Output the (x, y) coordinate of the center of the cell containing the given text.  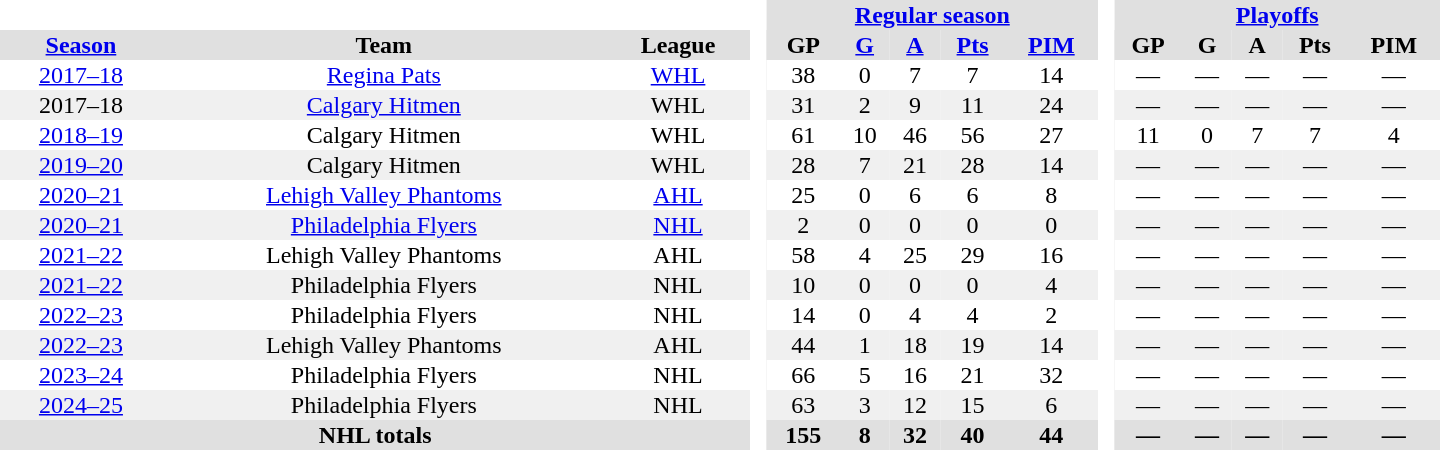
15 (972, 405)
38 (804, 75)
5 (865, 375)
24 (1051, 105)
9 (915, 105)
58 (804, 255)
Regular season (932, 15)
Team (384, 45)
56 (972, 135)
2019–20 (81, 165)
155 (804, 435)
18 (915, 345)
League (678, 45)
Regina Pats (384, 75)
Playoffs (1277, 15)
46 (915, 135)
3 (865, 405)
2023–24 (81, 375)
2024–25 (81, 405)
2018–19 (81, 135)
66 (804, 375)
Season (81, 45)
27 (1051, 135)
19 (972, 345)
31 (804, 105)
61 (804, 135)
NHL totals (375, 435)
40 (972, 435)
1 (865, 345)
29 (972, 255)
63 (804, 405)
12 (915, 405)
